Search for the cell housing the specified text and yield its [X, Y] center coordinate. 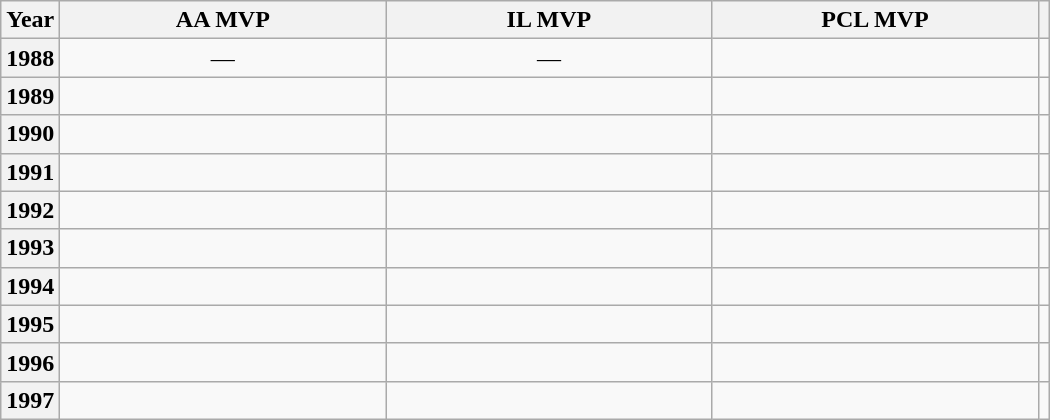
AA MVP [223, 20]
1989 [30, 96]
1995 [30, 324]
1991 [30, 172]
Year [30, 20]
PCL MVP [875, 20]
1992 [30, 210]
IL MVP [549, 20]
1997 [30, 400]
1993 [30, 248]
1994 [30, 286]
1988 [30, 58]
1996 [30, 362]
1990 [30, 134]
